Extract the [x, y] coordinate from the center of the cell holding the provided text.  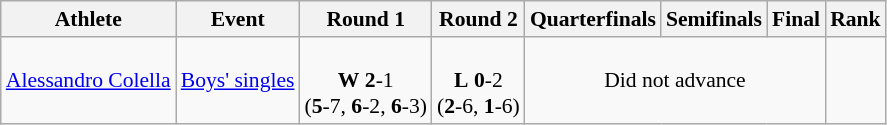
Alessandro Colella [88, 80]
Round 2 [478, 19]
W 2-1 (5-7, 6-2, 6-3) [366, 80]
L 0-2 (2-6, 1-6) [478, 80]
Semifinals [714, 19]
Athlete [88, 19]
Rank [856, 19]
Boys' singles [238, 80]
Quarterfinals [593, 19]
Final [796, 19]
Event [238, 19]
Did not advance [675, 80]
Round 1 [366, 19]
